Return (X, Y) of the center of cell containing provided text 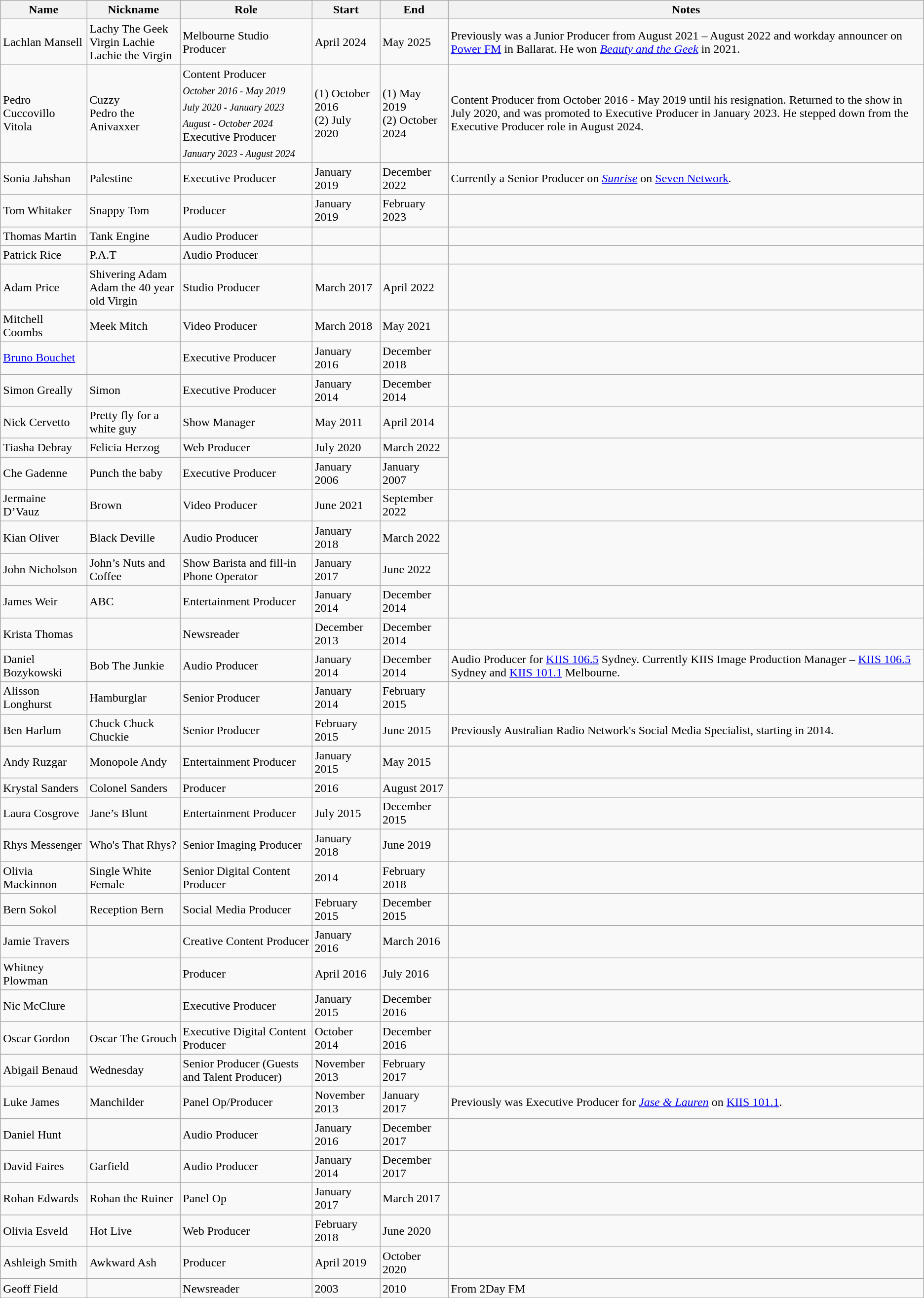
May 2011 (346, 423)
2014 (346, 877)
Felicia Herzog (133, 448)
Monopole Andy (133, 762)
Daniel Hunt (43, 1135)
Bern Sokol (43, 909)
Pedro Cuccovillo Vitola (43, 114)
Shivering AdamAdam the 40 year old Virgin (133, 287)
Lachy The GeekVirgin LachieLachie the Virgin (133, 42)
August 2017 (414, 787)
April 2022 (414, 287)
2016 (346, 787)
Rohan the Ruiner (133, 1199)
Luke James (43, 1102)
Black Deville (133, 537)
Start (346, 10)
Manchilder (133, 1102)
Simon (133, 390)
Garfield (133, 1166)
Sonia Jahshan (43, 179)
Show Barista and fill-in Phone Operator (246, 570)
Krista Thomas (43, 634)
Wednesday (133, 1070)
Studio Producer (246, 287)
Rohan Edwards (43, 1199)
Social Media Producer (246, 909)
Geoff Field (43, 1288)
January 2007 (414, 473)
Previously was a Junior Producer from August 2021 – August 2022 and workday announcer on Power FM in Ballarat. He won Beauty and the Geek in 2021. (686, 42)
Olivia Esveld (43, 1230)
February 2017 (414, 1070)
Audio Producer for KIIS 106.5 Sydney. Currently KIIS Image Production Manager – KIIS 106.5 Sydney and KIIS 101.1 Melbourne. (686, 666)
John Nicholson (43, 570)
Previously was Executive Producer for Jase & Lauren on KIIS 101.1. (686, 1102)
Rhys Messenger (43, 845)
(1) October 2016(2) July 2020 (346, 114)
Mitchell Coombs (43, 326)
Nick Cervetto (43, 423)
Chuck Chuck Chuckie (133, 730)
Adam Price (43, 287)
Hamburglar (133, 698)
July 2016 (414, 974)
February 2023 (414, 210)
James Weir (43, 601)
Ben Harlum (43, 730)
Abigail Benaud (43, 1070)
Previously Australian Radio Network's Social Media Specialist, starting in 2014. (686, 730)
July 2020 (346, 448)
Bruno Bouchet (43, 357)
Patrick Rice (43, 255)
Daniel Bozykowski (43, 666)
March 2018 (346, 326)
Tom Whitaker (43, 210)
Nickname (133, 10)
Whitney Plowman (43, 974)
Senior Digital Content Producer (246, 877)
Brown (133, 506)
Krystal Sanders (43, 787)
Colonel Sanders (133, 787)
Lachlan Mansell (43, 42)
Bob The Junkie (133, 666)
June 2020 (414, 1230)
Oscar Gordon (43, 1038)
October 2020 (414, 1263)
May 2025 (414, 42)
June 2022 (414, 570)
April 2014 (414, 423)
Che Gadenne (43, 473)
April 2016 (346, 974)
Panel Op (246, 1199)
(1) May 2019(2) October 2024 (414, 114)
Senior Imaging Producer (246, 845)
Olivia Mackinnon (43, 877)
End (414, 10)
David Faires (43, 1166)
Nic McClure (43, 1006)
Show Manager (246, 423)
Palestine (133, 179)
Oscar The Grouch (133, 1038)
Jamie Travers (43, 942)
April 2019 (346, 1263)
ABC (133, 601)
Awkward Ash (133, 1263)
Jane’s Blunt (133, 813)
October 2014 (346, 1038)
Hot Live (133, 1230)
December 2018 (414, 357)
January 2006 (346, 473)
Who's That Rhys? (133, 845)
Name (43, 10)
CuzzyPedro the Anivaxxer (133, 114)
Senior Producer (Guests and Talent Producer) (246, 1070)
Single White Female (133, 877)
April 2024 (346, 42)
July 2015 (346, 813)
May 2015 (414, 762)
John’s Nuts and Coffee (133, 570)
Punch the baby (133, 473)
Creative Content Producer (246, 942)
Executive Digital Content Producer (246, 1038)
Currently a Senior Producer on Sunrise on Seven Network. (686, 179)
Tank Engine (133, 236)
Role (246, 10)
Jermaine D’Vauz (43, 506)
Melbourne Studio Producer (246, 42)
September 2022 (414, 506)
Meek Mitch (133, 326)
Reception Bern (133, 909)
From 2Day FM (686, 1288)
June 2015 (414, 730)
Content ProducerOctober 2016 - May 2019July 2020 - January 2023August - October 2024Executive ProducerJanuary 2023 - August 2024 (246, 114)
Simon Greally (43, 390)
Thomas Martin (43, 236)
Laura Cosgrove (43, 813)
2010 (414, 1288)
Notes (686, 10)
Snappy Tom (133, 210)
June 2021 (346, 506)
Pretty fly for a white guy (133, 423)
Andy Ruzgar (43, 762)
P.A.T (133, 255)
December 2022 (414, 179)
Panel Op/Producer (246, 1102)
December 2013 (346, 634)
Ashleigh Smith (43, 1263)
2003 (346, 1288)
Kian Oliver (43, 537)
May 2021 (414, 326)
March 2016 (414, 942)
Tiasha Debray (43, 448)
Alisson Longhurst (43, 698)
June 2019 (414, 845)
